Detect which cell encompasses the target text, then output its (X, Y) center coordinate. 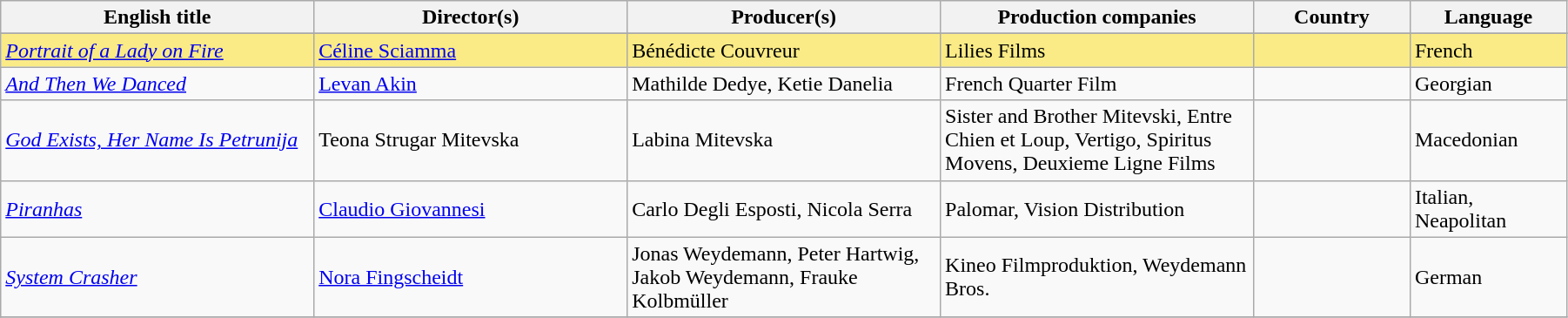
God Exists, Her Name Is Petrunija (157, 140)
Labina Mitevska (784, 140)
Bénédicte Couvreur (784, 51)
Sister and Brother Mitevski, Entre Chien et Loup, Vertigo, Spiritus Movens, Deuxieme Ligne Films (1097, 140)
Jonas Weydemann, Peter Hartwig, Jakob Weydemann, Frauke Kolbmüller (784, 277)
Nora Fingscheidt (471, 277)
Palomar, Vision Distribution (1097, 209)
Production companies (1097, 17)
Georgian (1488, 84)
Levan Akin (471, 84)
Carlo Degli Esposti, Nicola Serra (784, 209)
Mathilde Dedye, Ketie Danelia (784, 84)
Country (1331, 17)
Portrait of a Lady on Fire (157, 51)
And Then We Danced (157, 84)
Kineo Filmproduktion, Weydemann Bros. (1097, 277)
Macedonian (1488, 140)
Claudio Giovannesi (471, 209)
Céline Sciamma (471, 51)
Producer(s) (784, 17)
Piranhas (157, 209)
Teona Strugar Mitevska (471, 140)
French Quarter Film (1097, 84)
Director(s) (471, 17)
Italian, Neapolitan (1488, 209)
System Crasher (157, 277)
Lilies Films (1097, 51)
English title (157, 17)
French (1488, 51)
Language (1488, 17)
German (1488, 277)
